Output the [x, y] coordinate of the center of the cell containing the given text.  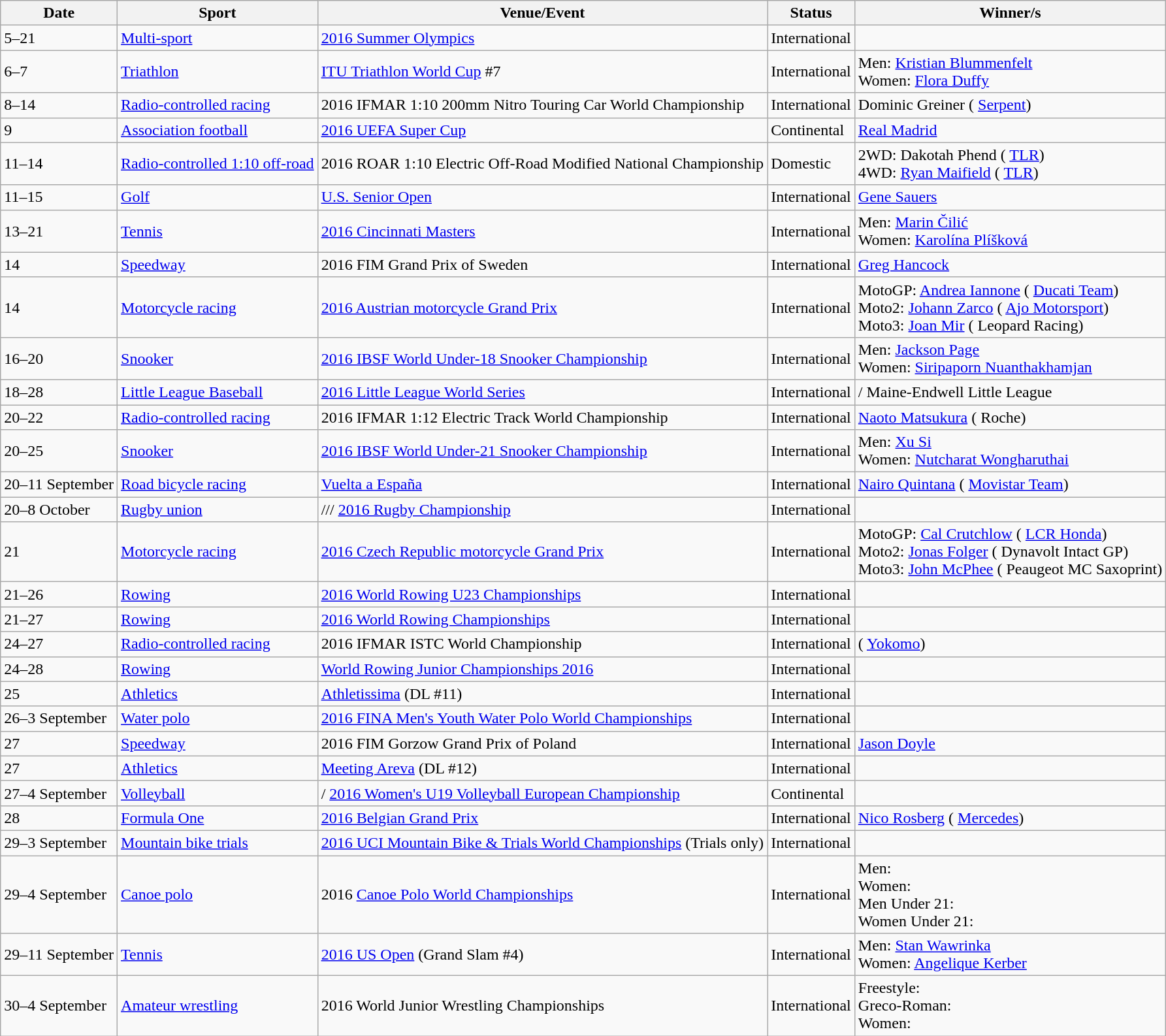
27–4 September [59, 793]
ITU Triathlon World Cup #7 [542, 72]
29–3 September [59, 843]
MotoGP: Andrea Iannone ( Ducati Team)Moto2: Johann Zarco ( Ajo Motorsport)Moto3: Joan Mir ( Leopard Racing) [1010, 307]
Greg Hancock [1010, 265]
Mountain bike trials [218, 843]
Association football [218, 130]
20–11 September [59, 485]
Radio-controlled 1:10 off-road [218, 163]
Amateur wrestling [218, 1006]
24–28 [59, 669]
9 [59, 130]
Domestic [811, 163]
Water polo [218, 719]
Men: Marin Čilić Women: Karolína Plíšková [1010, 231]
2016 Little League World Series [542, 392]
Naoto Matsukura ( Roche) [1010, 417]
18–28 [59, 392]
5–21 [59, 38]
Men: Stan WawrinkaWomen: Angelique Kerber [1010, 955]
Nairo Quintana ( Movistar Team) [1010, 485]
2016 ROAR 1:10 Electric Off-Road Modified National Championship [542, 163]
2016 Cincinnati Masters [542, 231]
2016 US Open (Grand Slam #4) [542, 955]
Jason Doyle [1010, 743]
2016 IFMAR ISTC World Championship [542, 644]
16–20 [59, 358]
U.S. Senior Open [542, 197]
24–27 [59, 644]
Gene Sauers [1010, 197]
2016 FIM Gorzow Grand Prix of Poland [542, 743]
2016 IBSF World Under-21 Snooker Championship [542, 451]
2016 IFMAR 1:12 Electric Track World Championship [542, 417]
2016 Canoe Polo World Championships [542, 895]
2016 Belgian Grand Prix [542, 818]
Athletissima (DL #11) [542, 694]
25 [59, 694]
11–14 [59, 163]
2016 IBSF World Under-18 Snooker Championship [542, 358]
29–4 September [59, 895]
Dominic Greiner ( Serpent) [1010, 105]
Freestyle: Greco-Roman: Women: [1010, 1006]
Real Madrid [1010, 130]
( Yokomo) [1010, 644]
2016 World Rowing Championships [542, 619]
20–8 October [59, 510]
Venue/Event [542, 13]
Little League Baseball [218, 392]
Men: Xu SiWomen: Nutcharat Wongharuthai [1010, 451]
11–15 [59, 197]
Men: Jackson PageWomen: Siripaporn Nuanthakhamjan [1010, 358]
Triathlon [218, 72]
Canoe polo [218, 895]
Winner/s [1010, 13]
Status [811, 13]
2016 UEFA Super Cup [542, 130]
Multi-sport [218, 38]
Men: Kristian Blummenfelt Women: Flora Duffy [1010, 72]
29–11 September [59, 955]
2016 UCI Mountain Bike & Trials World Championships (Trials only) [542, 843]
Nico Rosberg ( Mercedes) [1010, 818]
30–4 September [59, 1006]
21–26 [59, 594]
2016 FINA Men's Youth Water Polo World Championships [542, 719]
2016 Summer Olympics [542, 38]
2016 FIM Grand Prix of Sweden [542, 265]
21–27 [59, 619]
2016 IFMAR 1:10 200mm Nitro Touring Car World Championship [542, 105]
MotoGP: Cal Crutchlow ( LCR Honda)Moto2: Jonas Folger ( Dynavolt Intact GP)Moto3: John McPhee ( Peaugeot MC Saxoprint) [1010, 552]
Meeting Areva (DL #12) [542, 768]
21 [59, 552]
/ 2016 Women's U19 Volleyball European Championship [542, 793]
2016 Austrian motorcycle Grand Prix [542, 307]
Sport [218, 13]
Golf [218, 197]
Men: Women: Men Under 21: Women Under 21: [1010, 895]
13–21 [59, 231]
Road bicycle racing [218, 485]
2016 World Junior Wrestling Championships [542, 1006]
6–7 [59, 72]
2016 Czech Republic motorcycle Grand Prix [542, 552]
2WD: Dakotah Phend ( TLR)4WD: Ryan Maifield ( TLR) [1010, 163]
/// 2016 Rugby Championship [542, 510]
Date [59, 13]
World Rowing Junior Championships 2016 [542, 669]
28 [59, 818]
Vuelta a España [542, 485]
Volleyball [218, 793]
8–14 [59, 105]
20–25 [59, 451]
20–22 [59, 417]
/ Maine-Endwell Little League [1010, 392]
26–3 September [59, 719]
Formula One [218, 818]
2016 World Rowing U23 Championships [542, 594]
Rugby union [218, 510]
